Provide the (x, y) coordinate of the cell's center where the given text is located.  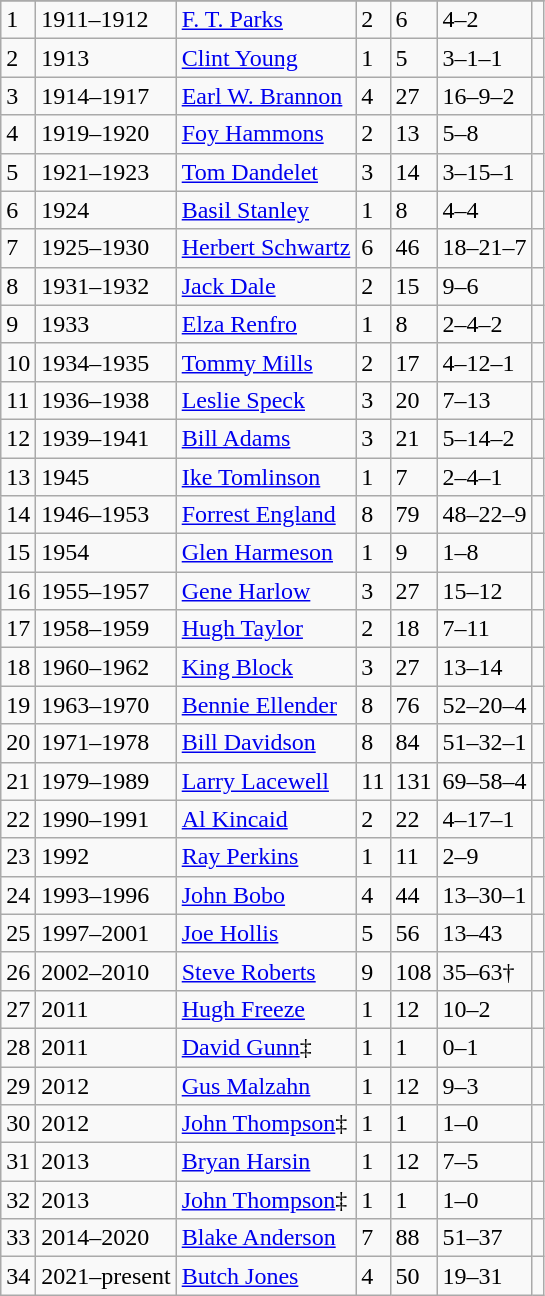
1–8 (484, 553)
4–4 (484, 210)
34 (18, 1276)
1997–2001 (106, 933)
Tommy Mills (266, 362)
4–12–1 (484, 362)
John Bobo (266, 895)
48–22–9 (484, 515)
7–13 (484, 400)
1963–1970 (106, 705)
Bryan Harsin (266, 1162)
1925–1930 (106, 248)
King Block (266, 667)
52–20–4 (484, 705)
25 (18, 933)
29 (18, 1085)
76 (414, 705)
0–1 (484, 1047)
19 (18, 705)
Jack Dale (266, 286)
Leslie Speck (266, 400)
50 (414, 1276)
1911–1912 (106, 20)
1934–1935 (106, 362)
7–11 (484, 629)
88 (414, 1238)
15–12 (484, 591)
Larry Lacewell (266, 781)
Herbert Schwartz (266, 248)
Bill Adams (266, 438)
1945 (106, 477)
1939–1941 (106, 438)
5–14–2 (484, 438)
51–32–1 (484, 743)
46 (414, 248)
2–4–2 (484, 324)
F. T. Parks (266, 20)
Joe Hollis (266, 933)
10–2 (484, 1009)
1971–1978 (106, 743)
Butch Jones (266, 1276)
Glen Harmeson (266, 553)
Earl W. Brannon (266, 96)
51–37 (484, 1238)
10 (18, 362)
84 (414, 743)
3–15–1 (484, 172)
18–21–7 (484, 248)
1913 (106, 58)
13–30–1 (484, 895)
108 (414, 971)
9–3 (484, 1085)
19–31 (484, 1276)
24 (18, 895)
1919–1920 (106, 134)
Bennie Ellender (266, 705)
56 (414, 933)
Tom Dandelet (266, 172)
13–43 (484, 933)
Gene Harlow (266, 591)
1921–1923 (106, 172)
1955–1957 (106, 591)
2002–2010 (106, 971)
Ike Tomlinson (266, 477)
16 (18, 591)
1924 (106, 210)
31 (18, 1162)
2–4–1 (484, 477)
35–63† (484, 971)
3–1–1 (484, 58)
2014–2020 (106, 1238)
David Gunn‡ (266, 1047)
16–9–2 (484, 96)
1914–1917 (106, 96)
1958–1959 (106, 629)
1992 (106, 857)
32 (18, 1200)
Ray Perkins (266, 857)
4–17–1 (484, 819)
79 (414, 515)
Foy Hammons (266, 134)
Hugh Freeze (266, 1009)
1933 (106, 324)
28 (18, 1047)
Gus Malzahn (266, 1085)
9–6 (484, 286)
1946–1953 (106, 515)
33 (18, 1238)
2021–present (106, 1276)
5–8 (484, 134)
2–9 (484, 857)
7–5 (484, 1162)
1960–1962 (106, 667)
4–2 (484, 20)
1954 (106, 553)
Steve Roberts (266, 971)
26 (18, 971)
Hugh Taylor (266, 629)
1936–1938 (106, 400)
69–58–4 (484, 781)
1990–1991 (106, 819)
13–14 (484, 667)
1979–1989 (106, 781)
Forrest England (266, 515)
1931–1932 (106, 286)
Blake Anderson (266, 1238)
Clint Young (266, 58)
131 (414, 781)
Al Kincaid (266, 819)
23 (18, 857)
Elza Renfro (266, 324)
1993–1996 (106, 895)
30 (18, 1124)
44 (414, 895)
Bill Davidson (266, 743)
Basil Stanley (266, 210)
